Output the (X, Y) coordinate of the center of the cell containing the given text.  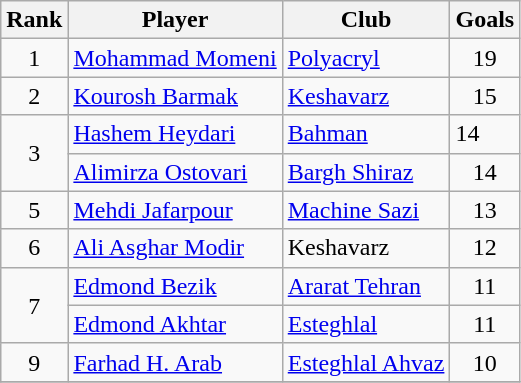
13 (485, 210)
7 (34, 305)
Rank (34, 20)
Goals (485, 20)
3 (34, 153)
Mehdi Jafarpour (175, 210)
Bahman (366, 134)
Machine Sazi (366, 210)
6 (34, 248)
2 (34, 96)
10 (485, 362)
Edmond Bezik (175, 286)
9 (34, 362)
Alimirza Ostovari (175, 172)
Edmond Akhtar (175, 324)
Bargh Shiraz (366, 172)
15 (485, 96)
Farhad H. Arab (175, 362)
5 (34, 210)
Ali Asghar Modir (175, 248)
Player (175, 20)
Esteghlal Ahvaz (366, 362)
Polyacryl (366, 58)
Club (366, 20)
12 (485, 248)
1 (34, 58)
19 (485, 58)
Kourosh Barmak (175, 96)
Mohammad Momeni (175, 58)
Ararat Tehran (366, 286)
Hashem Heydari (175, 134)
Esteghlal (366, 324)
